Capture the cell that displays the provided text and extract its (x, y) central coordinate. 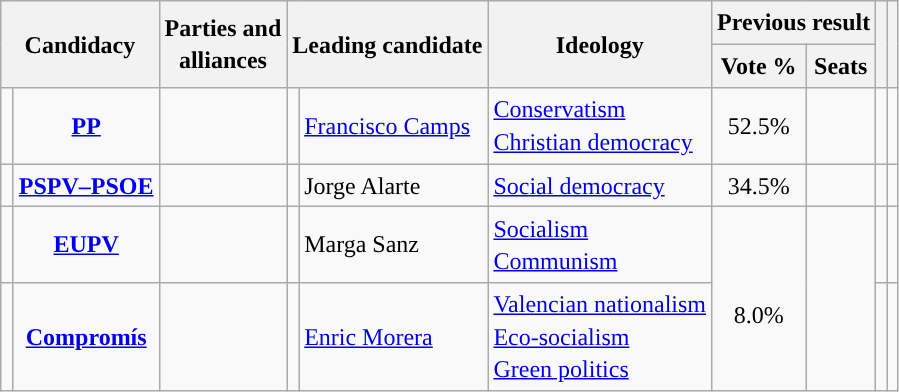
Leading candidate (388, 44)
Seats (841, 66)
Compromís (86, 337)
PP (86, 126)
Jorge Alarte (394, 186)
Enric Morera (394, 337)
Parties andalliances (223, 44)
Candidacy (80, 44)
Valencian nationalismEco-socialismGreen politics (600, 337)
Previous result (794, 22)
Vote % (759, 66)
8.0% (759, 299)
EUPV (86, 245)
Francisco Camps (394, 126)
Ideology (600, 44)
52.5% (759, 126)
Social democracy (600, 186)
PSPV–PSOE (86, 186)
ConservatismChristian democracy (600, 126)
Marga Sanz (394, 245)
SocialismCommunism (600, 245)
34.5% (759, 186)
